Capture the cell that displays the provided text and extract its [X, Y] central coordinate. 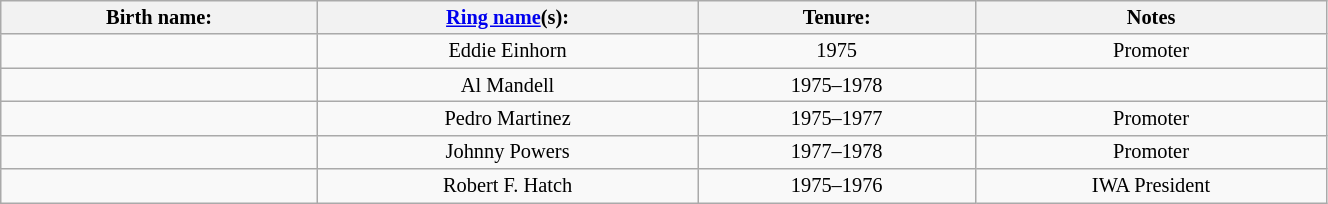
1975 [837, 51]
Johnny Powers [507, 152]
IWA President [1152, 186]
1975–1978 [837, 85]
1977–1978 [837, 152]
Pedro Martinez [507, 118]
Tenure: [837, 17]
Eddie Einhorn [507, 51]
Birth name: [160, 17]
Notes [1152, 17]
Robert F. Hatch [507, 186]
Al Mandell [507, 85]
1975–1976 [837, 186]
Ring name(s): [507, 17]
1975–1977 [837, 118]
